Locate the cell with the specified text and output its (x, y) center coordinate. 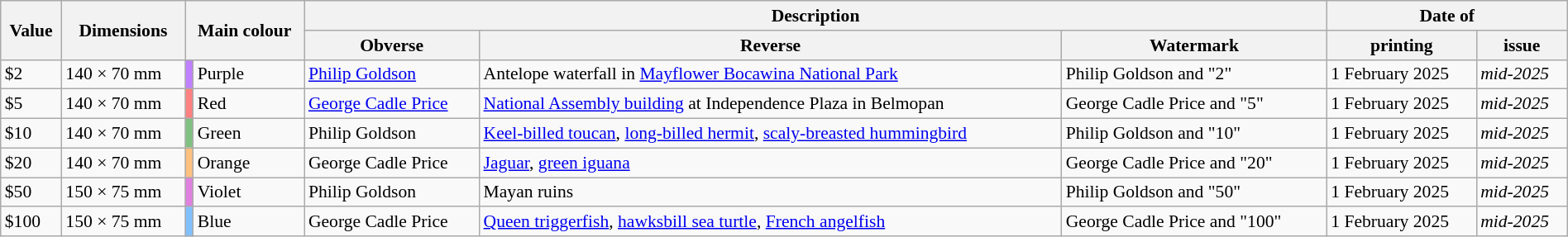
George Cadle Price and "100" (1194, 222)
Queen triggerfish, hawksbill sea turtle, French angelfish (771, 222)
Keel-billed toucan, long-billed hermit, scaly-breasted hummingbird (771, 134)
$20 (31, 163)
Antelope waterfall in Mayflower Bocawina National Park (771, 74)
Description (815, 16)
Red (249, 104)
issue (1522, 45)
George Cadle Price and "20" (1194, 163)
George Cadle Price and "5" (1194, 104)
$2 (31, 74)
Main colour (245, 30)
Mayan ruins (771, 192)
$50 (31, 192)
Purple (249, 74)
Violet (249, 192)
Jaguar, green iguana (771, 163)
Philip Goldson and "10" (1194, 134)
$100 (31, 222)
Dimensions (122, 30)
Green (249, 134)
Reverse (771, 45)
Date of (1447, 16)
printing (1401, 45)
Philip Goldson and "2" (1194, 74)
Orange (249, 163)
$5 (31, 104)
Obverse (392, 45)
Watermark (1194, 45)
Blue (249, 222)
Philip Goldson and "50" (1194, 192)
$10 (31, 134)
Value (31, 30)
National Assembly building at Independence Plaza in Belmopan (771, 104)
